Search for the cell housing the specified text and yield its (X, Y) center coordinate. 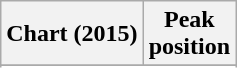
Chart (2015) (72, 34)
Peak position (189, 34)
